Determine the [X, Y] coordinate at the center of the cell enclosing the given text.  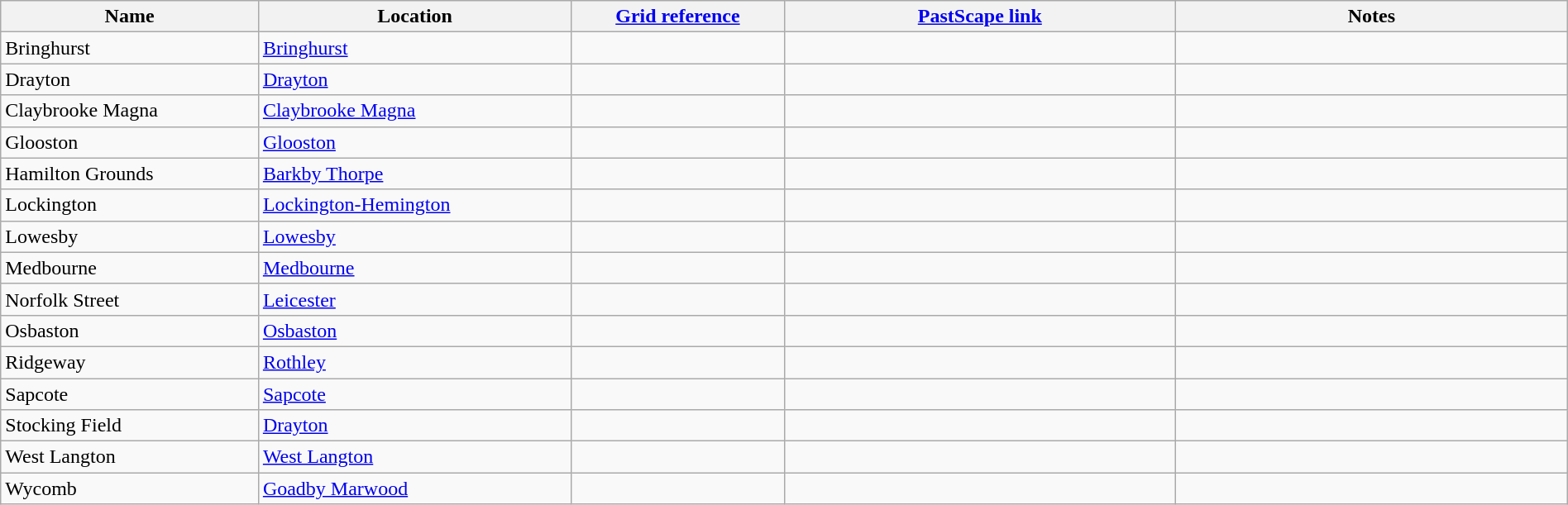
Barkby Thorpe [415, 174]
Notes [1372, 17]
Goadby Marwood [415, 488]
Stocking Field [130, 426]
Leicester [415, 299]
Location [415, 17]
Wycomb [130, 488]
Lockington [130, 205]
Rothley [415, 362]
Ridgeway [130, 362]
Hamilton Grounds [130, 174]
PastScape link [980, 17]
Lockington-Hemington [415, 205]
Name [130, 17]
Norfolk Street [130, 299]
Grid reference [678, 17]
